Search for the cell housing the specified text and yield its (X, Y) center coordinate. 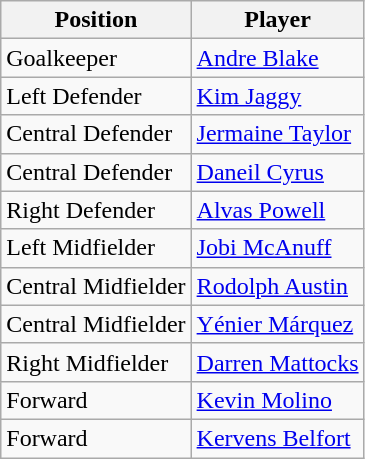
Darren Mattocks (278, 362)
Jermaine Taylor (278, 134)
Kevin Molino (278, 400)
Left Midfielder (96, 248)
Yénier Márquez (278, 324)
Right Midfielder (96, 362)
Kervens Belfort (278, 438)
Alvas Powell (278, 210)
Position (96, 20)
Rodolph Austin (278, 286)
Daneil Cyrus (278, 172)
Andre Blake (278, 58)
Left Defender (96, 96)
Goalkeeper (96, 58)
Kim Jaggy (278, 96)
Jobi McAnuff (278, 248)
Right Defender (96, 210)
Player (278, 20)
